For the text-containing cell, return its midpoint in (x, y) coordinate format. 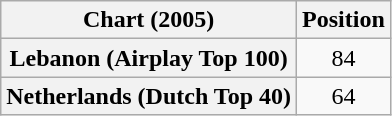
Chart (2005) (149, 20)
Lebanon (Airplay Top 100) (149, 58)
64 (344, 96)
Netherlands (Dutch Top 40) (149, 96)
84 (344, 58)
Position (344, 20)
